From the cell containing the given text, extract its center point as [X, Y] coordinate. 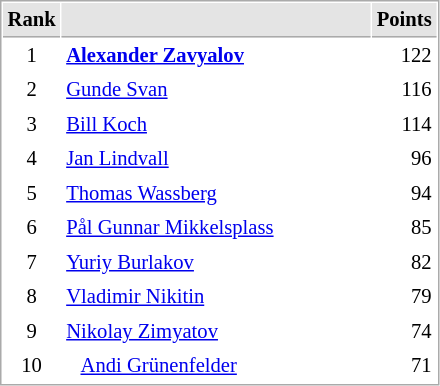
Rank [32, 20]
Alexander Zavyalov [216, 56]
3 [32, 124]
Bill Koch [216, 124]
Yuriy Burlakov [216, 262]
71 [404, 366]
Points [404, 20]
Gunde Svan [216, 90]
114 [404, 124]
7 [32, 262]
96 [404, 158]
2 [32, 90]
1 [32, 56]
116 [404, 90]
85 [404, 228]
Nikolay Zimyatov [216, 332]
Jan Lindvall [216, 158]
82 [404, 262]
5 [32, 194]
10 [32, 366]
79 [404, 296]
Pål Gunnar Mikkelsplass [216, 228]
4 [32, 158]
8 [32, 296]
Andi Grünenfelder [216, 366]
74 [404, 332]
9 [32, 332]
94 [404, 194]
Thomas Wassberg [216, 194]
122 [404, 56]
Vladimir Nikitin [216, 296]
6 [32, 228]
